For the text-containing cell, return its midpoint in [x, y] coordinate format. 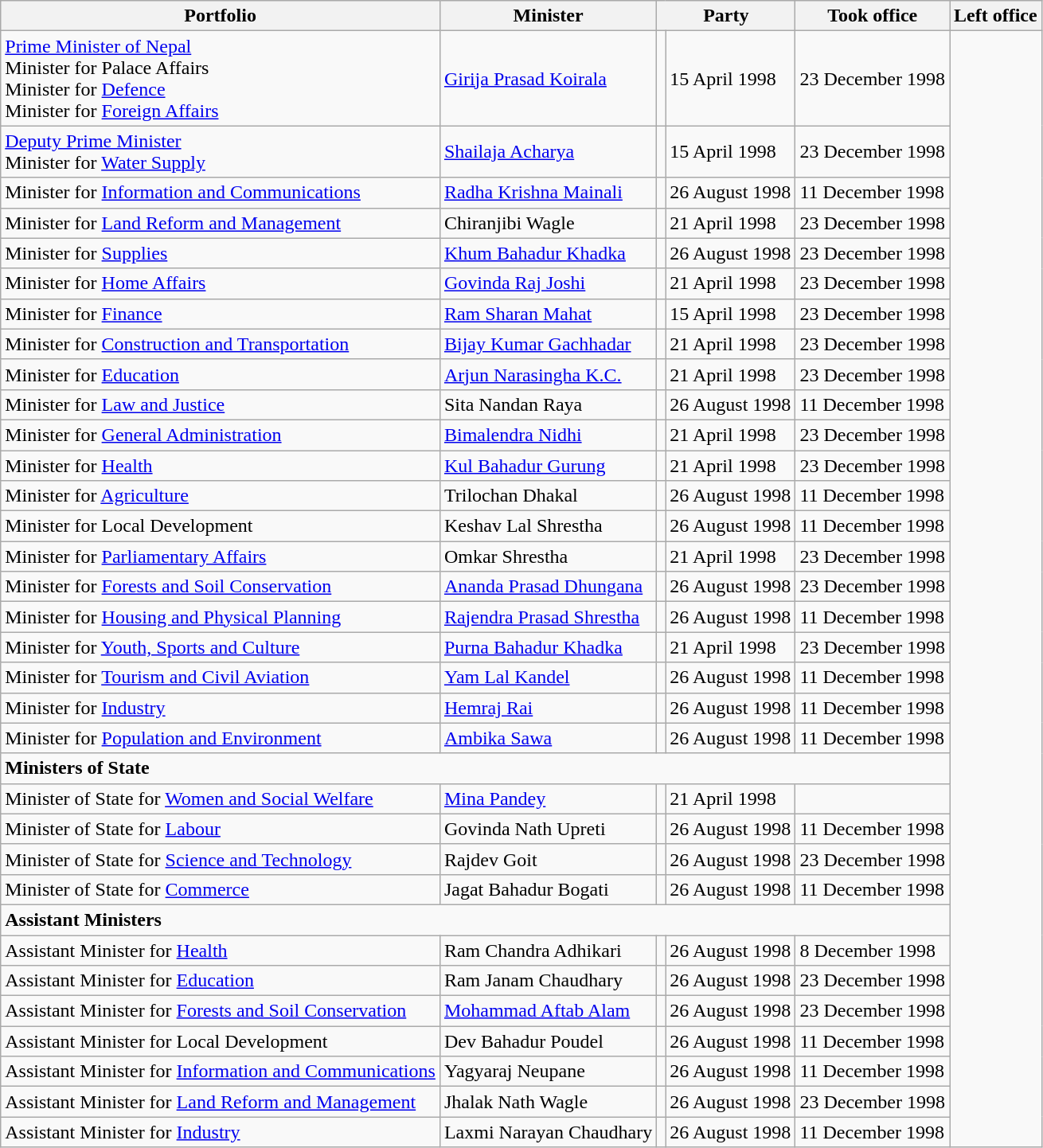
Minister for Youth, Sports and Culture [221, 647]
Assistant Minister for Health [221, 950]
Ambika Sawa [548, 738]
Khum Bahadur Khadka [548, 253]
Minister for Construction and Transportation [221, 344]
Minister of State for Commerce [221, 889]
Assistant Minister for Education [221, 981]
Minister for Population and Environment [221, 738]
Bijay Kumar Gachhadar [548, 344]
Minister [548, 16]
Mohammad Aftab Alam [548, 1011]
Govinda Raj Joshi [548, 283]
Minister for Land Reform and Management [221, 223]
Party [726, 16]
Minister of State for Science and Technology [221, 859]
Rajdev Goit [548, 859]
Minister for Information and Communications [221, 193]
Dev Bahadur Poudel [548, 1041]
Minister of State for Women and Social Welfare [221, 799]
Minister for Local Development [221, 526]
Mina Pandey [548, 799]
Girija Prasad Koirala [548, 78]
Ram Janam Chaudhary [548, 981]
Minister of State for Labour [221, 829]
Minister for General Administration [221, 435]
Purna Bahadur Khadka [548, 647]
Bimalendra Nidhi [548, 435]
Kul Bahadur Gurung [548, 466]
Ministers of State [475, 768]
Minister for Finance [221, 314]
Deputy Prime MinisterMinister for Water Supply [221, 151]
Laxmi Narayan Chaudhary [548, 1132]
Minister for Parliamentary Affairs [221, 556]
Minister for Forests and Soil Conservation [221, 587]
Assistant Minister for Forests and Soil Conservation [221, 1011]
Took office [873, 16]
Yam Lal Kandel [548, 677]
Minister for Education [221, 374]
Chiranjibi Wagle [548, 223]
Ram Chandra Adhikari [548, 950]
Hemraj Rai [548, 708]
Minister for Home Affairs [221, 283]
Arjun Narasingha K.C. [548, 374]
Minister for Agriculture [221, 496]
Prime Minister of NepalMinister for Palace AffairsMinister for DefenceMinister for Foreign Affairs [221, 78]
Assistant Minister for Information and Communications [221, 1072]
Assistant Ministers [475, 920]
Assistant Minister for Land Reform and Management [221, 1102]
Keshav Lal Shrestha [548, 526]
Sita Nandan Raya [548, 404]
Rajendra Prasad Shrestha [548, 617]
Minister for Supplies [221, 253]
Jhalak Nath Wagle [548, 1102]
Assistant Minister for Local Development [221, 1041]
Govinda Nath Upreti [548, 829]
Portfolio [221, 16]
Ram Sharan Mahat [548, 314]
Jagat Bahadur Bogati [548, 889]
Minister for Tourism and Civil Aviation [221, 677]
Radha Krishna Mainali [548, 193]
Shailaja Acharya [548, 151]
8 December 1998 [873, 950]
Omkar Shrestha [548, 556]
Minister for Health [221, 466]
Minister for Housing and Physical Planning [221, 617]
Assistant Minister for Industry [221, 1132]
Left office [996, 16]
Trilochan Dhakal [548, 496]
Yagyaraj Neupane [548, 1072]
Ananda Prasad Dhungana [548, 587]
Minister for Industry [221, 708]
Minister for Law and Justice [221, 404]
